From the cell containing the given text, extract its center point as [X, Y] coordinate. 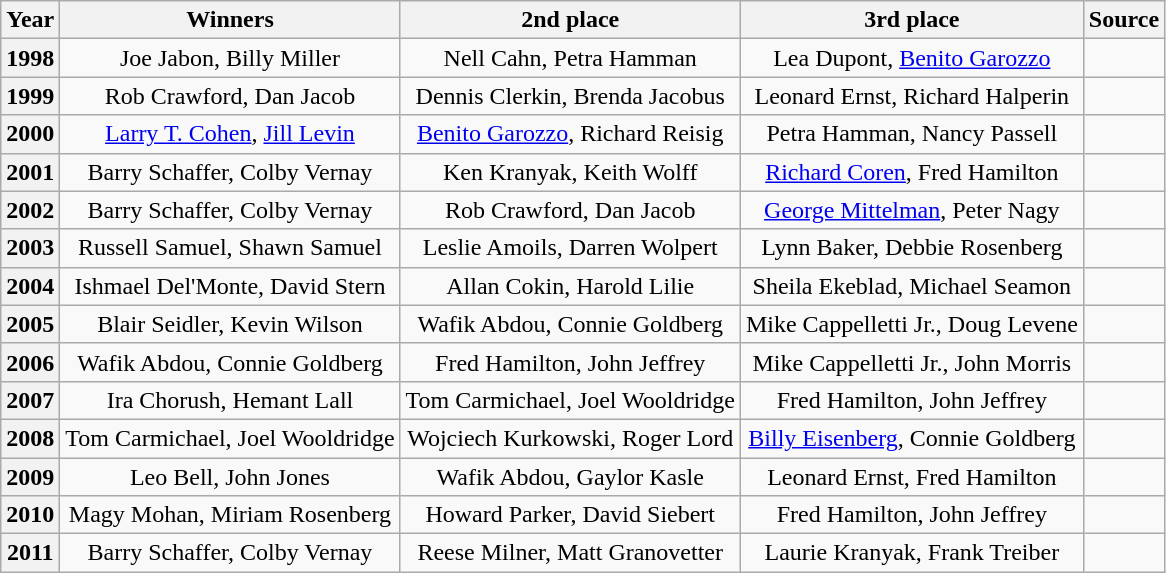
2011 [30, 553]
Benito Garozzo, Richard Reisig [570, 134]
Dennis Clerkin, Brenda Jacobus [570, 96]
2009 [30, 477]
2007 [30, 400]
Wafik Abdou, Gaylor Kasle [570, 477]
Ira Chorush, Hemant Lall [230, 400]
Nell Cahn, Petra Hamman [570, 58]
Ken Kranyak, Keith Wolff [570, 172]
Mike Cappelletti Jr., John Morris [912, 362]
1999 [30, 96]
Allan Cokin, Harold Lilie [570, 286]
Sheila Ekeblad, Michael Seamon [912, 286]
Year [30, 20]
Source [1124, 20]
Winners [230, 20]
Lynn Baker, Debbie Rosenberg [912, 248]
Wojciech Kurkowski, Roger Lord [570, 438]
2001 [30, 172]
2008 [30, 438]
Petra Hamman, Nancy Passell [912, 134]
2004 [30, 286]
2010 [30, 515]
Larry T. Cohen, Jill Levin [230, 134]
Reese Milner, Matt Granovetter [570, 553]
2005 [30, 324]
2003 [30, 248]
1998 [30, 58]
2002 [30, 210]
Ishmael Del'Monte, David Stern [230, 286]
2006 [30, 362]
Russell Samuel, Shawn Samuel [230, 248]
2000 [30, 134]
Leonard Ernst, Fred Hamilton [912, 477]
Howard Parker, David Siebert [570, 515]
Lea Dupont, Benito Garozzo [912, 58]
3rd place [912, 20]
Billy Eisenberg, Connie Goldberg [912, 438]
Leslie Amoils, Darren Wolpert [570, 248]
2nd place [570, 20]
Mike Cappelletti Jr., Doug Levene [912, 324]
Laurie Kranyak, Frank Treiber [912, 553]
Magy Mohan, Miriam Rosenberg [230, 515]
Leonard Ernst, Richard Halperin [912, 96]
Blair Seidler, Kevin Wilson [230, 324]
Leo Bell, John Jones [230, 477]
Joe Jabon, Billy Miller [230, 58]
Richard Coren, Fred Hamilton [912, 172]
George Mittelman, Peter Nagy [912, 210]
